Find where the given text appears and provide that cell's center as [x, y] coordinate. 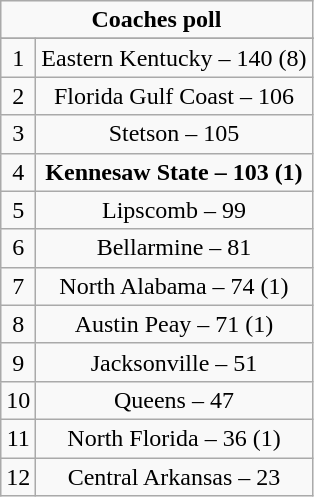
Kennesaw State – 103 (1) [174, 172]
Jacksonville – 51 [174, 362]
8 [18, 324]
5 [18, 210]
Bellarmine – 81 [174, 248]
Queens – 47 [174, 400]
Lipscomb – 99 [174, 210]
1 [18, 58]
Austin Peay – 71 (1) [174, 324]
3 [18, 134]
2 [18, 96]
9 [18, 362]
North Alabama – 74 (1) [174, 286]
11 [18, 438]
Stetson – 105 [174, 134]
Eastern Kentucky – 140 (8) [174, 58]
12 [18, 477]
Florida Gulf Coast – 106 [174, 96]
Coaches poll [156, 20]
6 [18, 248]
4 [18, 172]
10 [18, 400]
Central Arkansas – 23 [174, 477]
North Florida – 36 (1) [174, 438]
7 [18, 286]
